Find where the given text appears and provide that cell's center as [X, Y] coordinate. 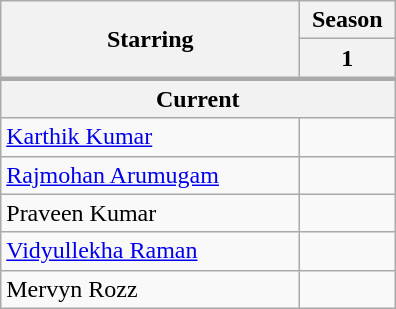
Mervyn Rozz [150, 289]
Rajmohan Arumugam [150, 175]
Praveen Kumar [150, 213]
Karthik Kumar [150, 137]
Current [198, 98]
Vidyullekha Raman [150, 251]
1 [348, 59]
Season [348, 20]
Starring [150, 40]
